Scan for the cell matching the given text and deliver its (X, Y) coordinate at center. 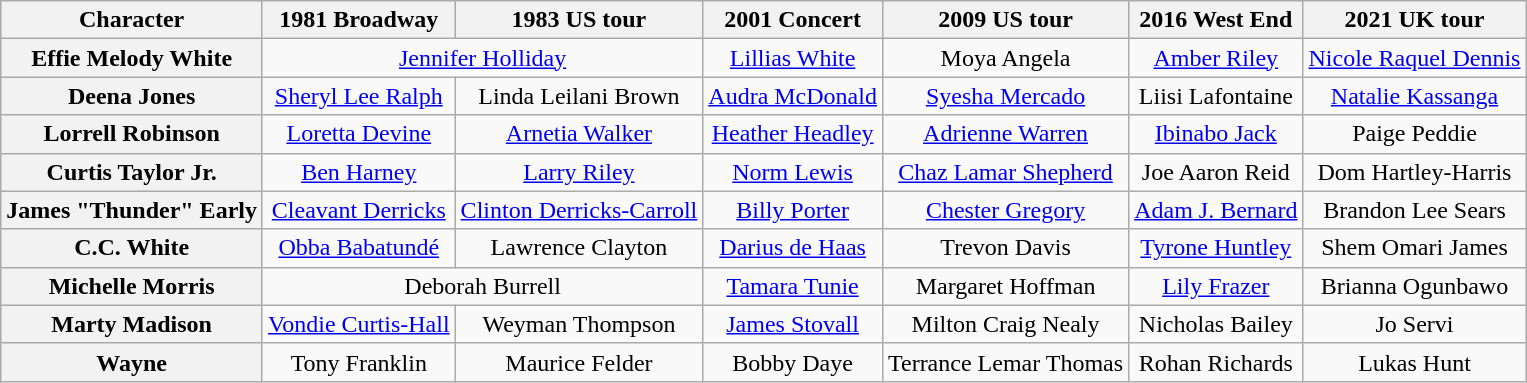
Character (132, 20)
James Stovall (793, 324)
Margaret Hoffman (1005, 286)
2009 US tour (1005, 20)
Darius de Haas (793, 248)
Adrienne Warren (1005, 134)
Larry Riley (579, 172)
Tyrone Huntley (1216, 248)
Tony Franklin (358, 362)
Vondie Curtis-Hall (358, 324)
Adam J. Bernard (1216, 210)
Natalie Kassanga (1414, 96)
Lorrell Robinson (132, 134)
2001 Concert (793, 20)
Bobby Daye (793, 362)
Rohan Richards (1216, 362)
Norm Lewis (793, 172)
Weyman Thompson (579, 324)
Effie Melody White (132, 58)
Audra McDonald (793, 96)
Joe Aaron Reid (1216, 172)
Clinton Derricks-Carroll (579, 210)
Trevon Davis (1005, 248)
Linda Leilani Brown (579, 96)
C.C. White (132, 248)
Lawrence Clayton (579, 248)
Maurice Felder (579, 362)
Brandon Lee Sears (1414, 210)
Syesha Mercado (1005, 96)
Deborah Burrell (482, 286)
Chaz Lamar Shepherd (1005, 172)
Liisi Lafontaine (1216, 96)
Brianna Ogunbawo (1414, 286)
Cleavant Derricks (358, 210)
Arnetia Walker (579, 134)
Chester Gregory (1005, 210)
1983 US tour (579, 20)
Nicholas Bailey (1216, 324)
Ibinabo Jack (1216, 134)
Billy Porter (793, 210)
Curtis Taylor Jr. (132, 172)
Dom Hartley-Harris (1414, 172)
Paige Peddie (1414, 134)
Ben Harney (358, 172)
Jennifer Holliday (482, 58)
Michelle Morris (132, 286)
1981 Broadway (358, 20)
James "Thunder" Early (132, 210)
Tamara Tunie (793, 286)
Nicole Raquel Dennis (1414, 58)
Lukas Hunt (1414, 362)
Shem Omari James (1414, 248)
Sheryl Lee Ralph (358, 96)
Marty Madison (132, 324)
Wayne (132, 362)
Amber Riley (1216, 58)
Terrance Lemar Thomas (1005, 362)
2021 UK tour (1414, 20)
2016 West End (1216, 20)
Lillias White (793, 58)
Moya Angela (1005, 58)
Loretta Devine (358, 134)
Deena Jones (132, 96)
Jo Servi (1414, 324)
Lily Frazer (1216, 286)
Milton Craig Nealy (1005, 324)
Heather Headley (793, 134)
Obba Babatundé (358, 248)
